Determine the [x, y] coordinate at the center of the cell enclosing the given text.  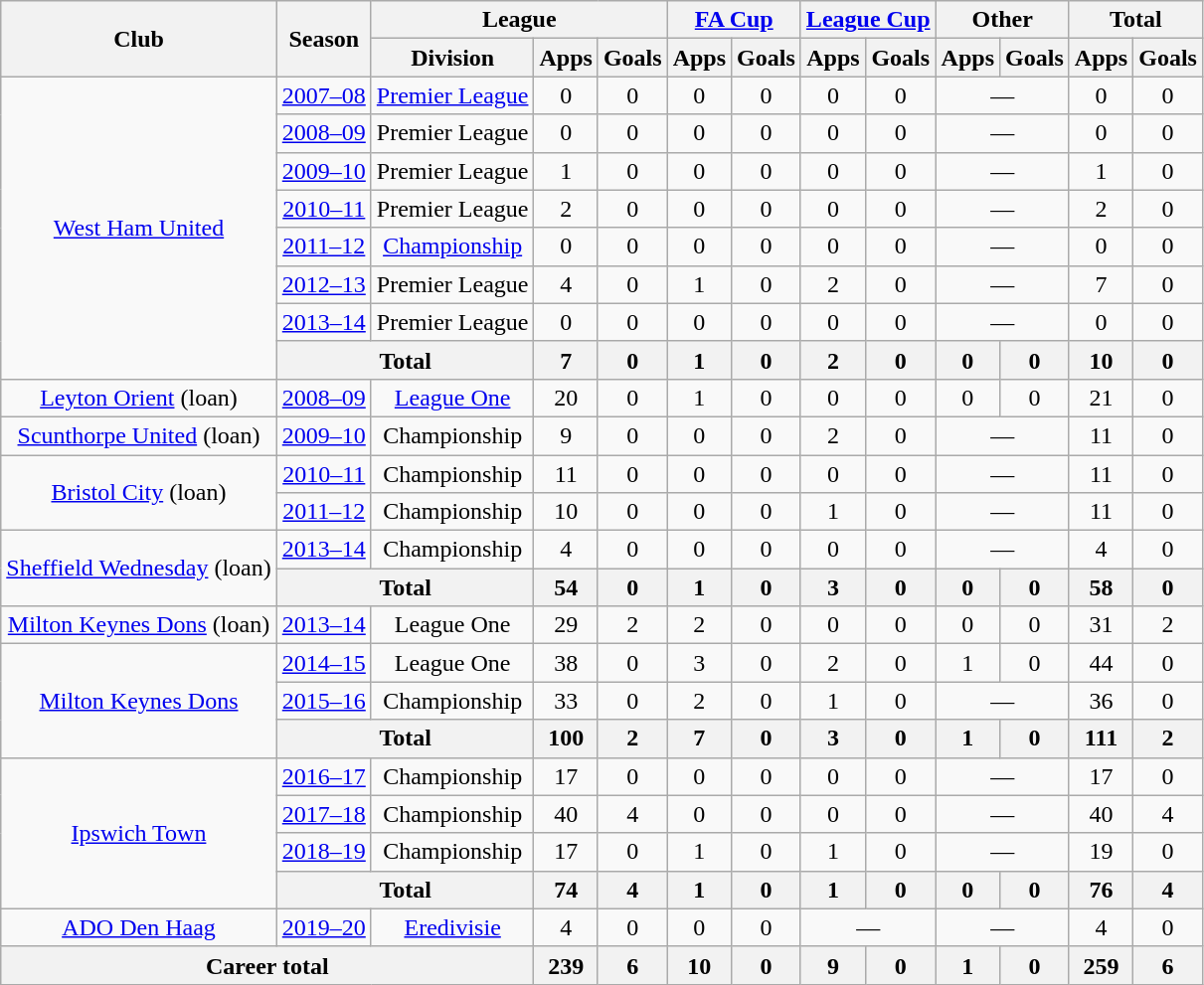
Other [1002, 20]
Club [139, 39]
Milton Keynes Dons (loan) [139, 625]
Sheffield Wednesday (loan) [139, 569]
League [519, 20]
2016–17 [324, 776]
19 [1101, 852]
259 [1101, 965]
West Ham United [139, 228]
Milton Keynes Dons [139, 701]
76 [1101, 890]
2014–15 [324, 663]
Bristol City (loan) [139, 493]
100 [566, 739]
2017–18 [324, 814]
Ipswich Town [139, 833]
20 [566, 398]
21 [1101, 398]
FA Cup [734, 20]
111 [1101, 739]
2007–08 [324, 95]
31 [1101, 625]
2012–13 [324, 284]
Scunthorpe United (loan) [139, 435]
36 [1101, 701]
239 [566, 965]
Career total [267, 965]
38 [566, 663]
2019–20 [324, 927]
29 [566, 625]
Leyton Orient (loan) [139, 398]
33 [566, 701]
ADO Den Haag [139, 927]
2018–19 [324, 852]
58 [1101, 587]
44 [1101, 663]
Season [324, 39]
Division [452, 58]
League Cup [868, 20]
54 [566, 587]
Eredivisie [452, 927]
2015–16 [324, 701]
74 [566, 890]
